For the text-containing cell, return its midpoint in [x, y] coordinate format. 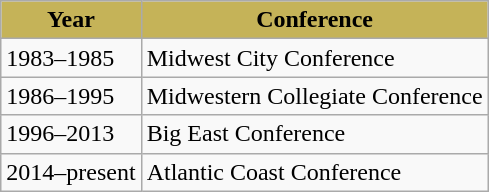
1983–1985 [71, 58]
1986–1995 [71, 96]
Midwestern Collegiate Conference [314, 96]
Midwest City Conference [314, 58]
Year [71, 20]
Big East Conference [314, 134]
Atlantic Coast Conference [314, 172]
Conference [314, 20]
1996–2013 [71, 134]
2014–present [71, 172]
